Search for the cell housing the specified text and yield its [X, Y] center coordinate. 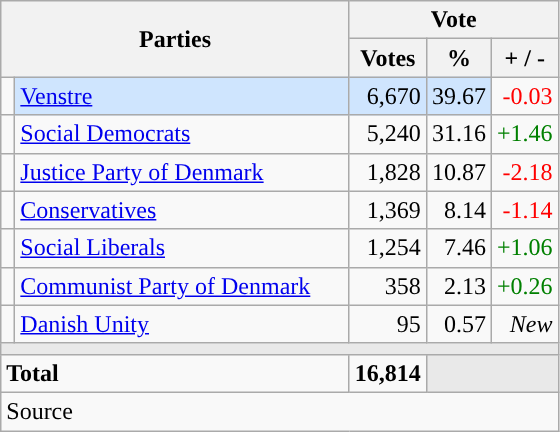
1,369 [388, 210]
358 [388, 286]
5,240 [388, 134]
39.67 [458, 96]
-2.18 [524, 172]
% [458, 58]
Venstre [182, 96]
8.14 [458, 210]
2.13 [458, 286]
Social Democrats [182, 134]
Conservatives [182, 210]
1,828 [388, 172]
0.57 [458, 324]
Communist Party of Denmark [182, 286]
-0.03 [524, 96]
+0.26 [524, 286]
Source [280, 411]
Danish Unity [182, 324]
16,814 [388, 373]
7.46 [458, 248]
+1.46 [524, 134]
+1.06 [524, 248]
Justice Party of Denmark [182, 172]
31.16 [458, 134]
+ / - [524, 58]
-1.14 [524, 210]
Vote [454, 20]
10.87 [458, 172]
Votes [388, 58]
Parties [176, 39]
6,670 [388, 96]
95 [388, 324]
Social Liberals [182, 248]
Total [176, 373]
1,254 [388, 248]
New [524, 324]
